Search for the cell housing the specified text and yield its [x, y] center coordinate. 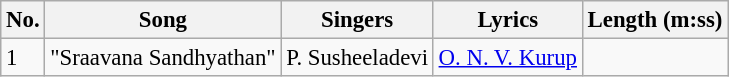
Length (m:ss) [654, 20]
P. Susheeladevi [357, 58]
"Sraavana Sandhyathan" [163, 58]
Lyrics [508, 20]
Song [163, 20]
No. [23, 20]
Singers [357, 20]
O. N. V. Kurup [508, 58]
1 [23, 58]
